For the text-containing cell, return its midpoint in (x, y) coordinate format. 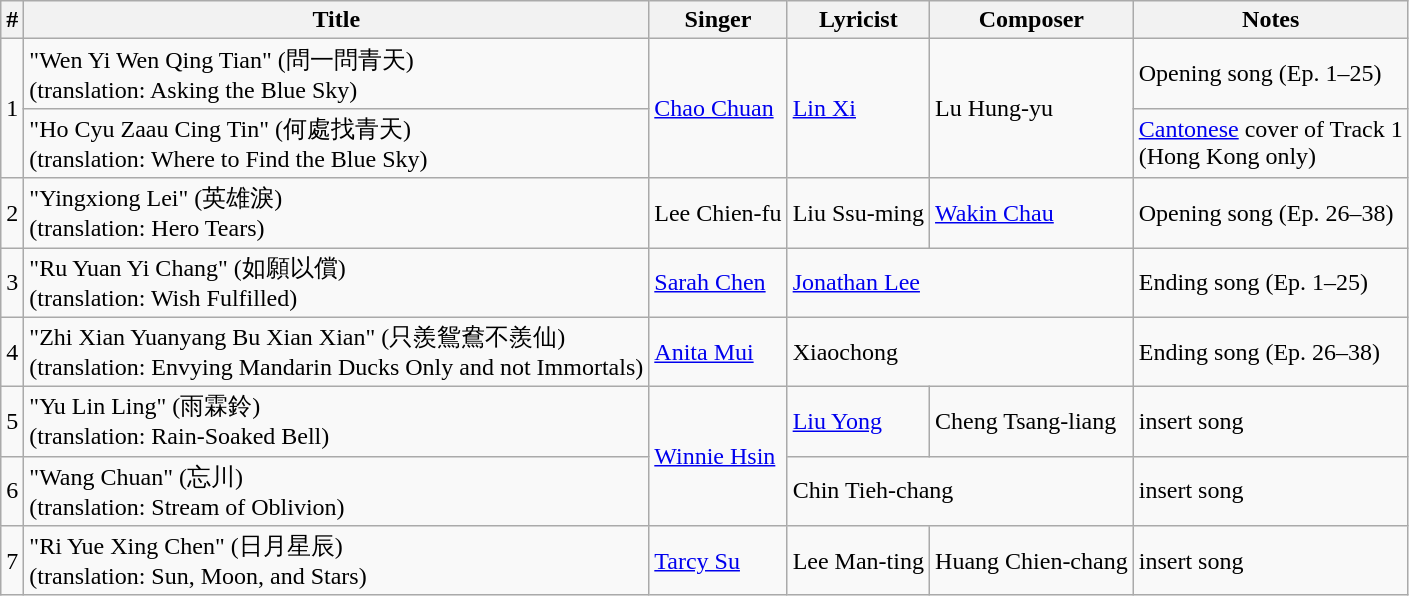
Cheng Tsang-liang (1032, 422)
Lee Chien-fu (718, 213)
7 (12, 561)
"Ho Cyu Zaau Cing Tin" (何處找青天)(translation: Where to Find the Blue Sky) (336, 143)
Lyricist (858, 20)
Composer (1032, 20)
Liu Ssu-ming (858, 213)
Lu Hung-yu (1032, 108)
Jonathan Lee (960, 283)
3 (12, 283)
Tarcy Su (718, 561)
Ending song (Ep. 1–25) (1270, 283)
Xiaochong (960, 352)
Opening song (Ep. 1–25) (1270, 74)
"Wen Yi Wen Qing Tian" (問一問青天)(translation: Asking the Blue Sky) (336, 74)
Huang Chien-chang (1032, 561)
Opening song (Ep. 26–38) (1270, 213)
6 (12, 491)
2 (12, 213)
4 (12, 352)
5 (12, 422)
Lin Xi (858, 108)
Sarah Chen (718, 283)
Liu Yong (858, 422)
Ending song (Ep. 26–38) (1270, 352)
1 (12, 108)
Title (336, 20)
"Yu Lin Ling" (雨霖鈴)(translation: Rain-Soaked Bell) (336, 422)
Notes (1270, 20)
# (12, 20)
Winnie Hsin (718, 456)
"Yingxiong Lei" (英雄淚)(translation: Hero Tears) (336, 213)
Chao Chuan (718, 108)
Chin Tieh-chang (960, 491)
Lee Man-ting (858, 561)
Cantonese cover of Track 1(Hong Kong only) (1270, 143)
Anita Mui (718, 352)
"Zhi Xian Yuanyang Bu Xian Xian" (只羨鴛鴦不羨仙)(translation: Envying Mandarin Ducks Only and not Immortals) (336, 352)
"Ri Yue Xing Chen" (日月星辰)(translation: Sun, Moon, and Stars) (336, 561)
Singer (718, 20)
"Ru Yuan Yi Chang" (如願以償)(translation: Wish Fulfilled) (336, 283)
"Wang Chuan" (忘川)(translation: Stream of Oblivion) (336, 491)
Wakin Chau (1032, 213)
